From the cell containing the given text, extract its center point as [X, Y] coordinate. 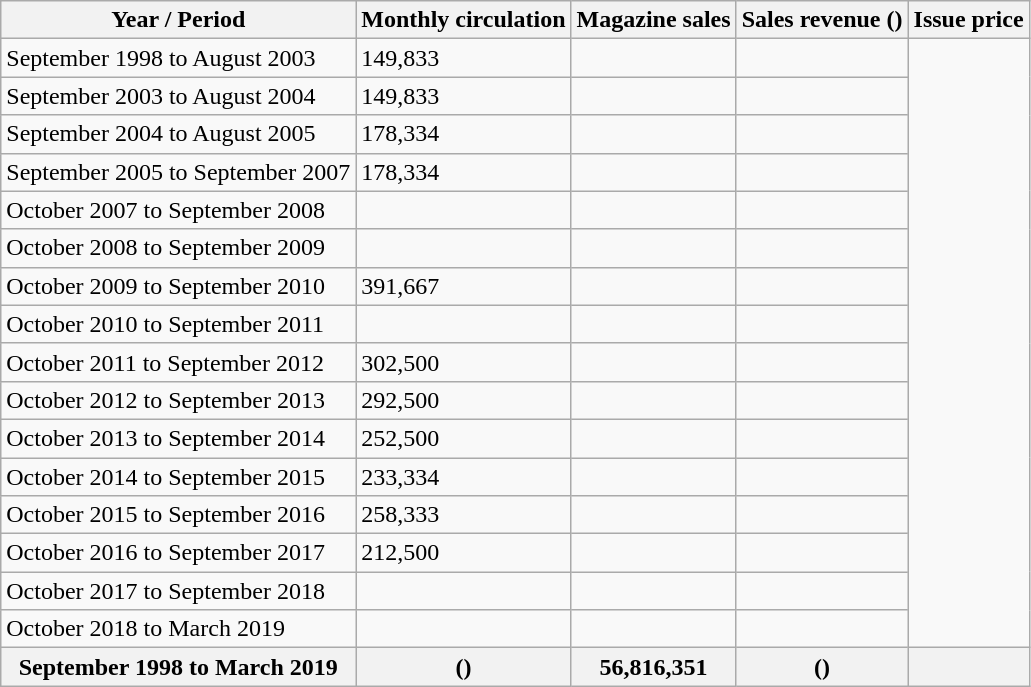
Sales revenue () [822, 20]
56,816,351 [654, 667]
302,500 [464, 362]
September 1998 to March 2019 [178, 667]
252,500 [464, 438]
Magazine sales [654, 20]
Issue price [968, 20]
October 2015 to September 2016 [178, 515]
September 2003 to August 2004 [178, 96]
October 2016 to September 2017 [178, 553]
October 2008 to September 2009 [178, 248]
October 2013 to September 2014 [178, 438]
October 2017 to September 2018 [178, 591]
233,334 [464, 477]
October 2012 to September 2013 [178, 400]
October 2018 to March 2019 [178, 629]
258,333 [464, 515]
September 1998 to August 2003 [178, 58]
October 2009 to September 2010 [178, 286]
Year / Period [178, 20]
October 2010 to September 2011 [178, 324]
October 2011 to September 2012 [178, 362]
391,667 [464, 286]
Monthly circulation [464, 20]
September 2004 to August 2005 [178, 134]
September 2005 to September 2007 [178, 172]
292,500 [464, 400]
October 2007 to September 2008 [178, 210]
October 2014 to September 2015 [178, 477]
212,500 [464, 553]
